Find where the given text appears and provide that cell's center as (X, Y) coordinate. 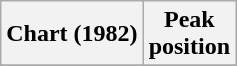
Chart (1982) (72, 34)
Peakposition (189, 34)
